Scan for the cell matching the given text and deliver its [X, Y] coordinate at center. 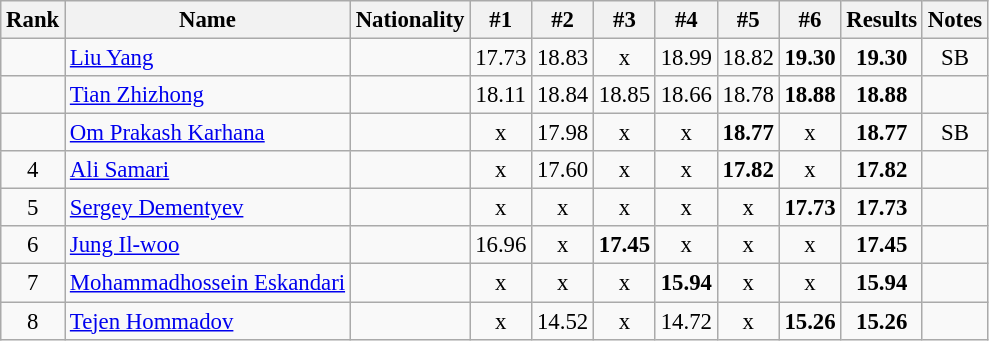
#1 [501, 20]
17.98 [563, 133]
14.72 [686, 321]
5 [33, 208]
Rank [33, 20]
#5 [748, 20]
18.99 [686, 58]
#2 [563, 20]
18.83 [563, 58]
Nationality [410, 20]
16.96 [501, 245]
8 [33, 321]
Tian Zhizhong [208, 95]
Jung Il-woo [208, 245]
18.11 [501, 95]
7 [33, 283]
6 [33, 245]
#6 [810, 20]
14.52 [563, 321]
17.60 [563, 170]
Results [882, 20]
Notes [954, 20]
Ali Samari [208, 170]
Sergey Dementyev [208, 208]
Mohammadhossein Eskandari [208, 283]
4 [33, 170]
18.82 [748, 58]
#3 [625, 20]
18.84 [563, 95]
Tejen Hommadov [208, 321]
18.78 [748, 95]
Liu Yang [208, 58]
Om Prakash Karhana [208, 133]
#4 [686, 20]
Name [208, 20]
18.66 [686, 95]
18.85 [625, 95]
